Determine the (x, y) coordinate at the center of the cell enclosing the given text.  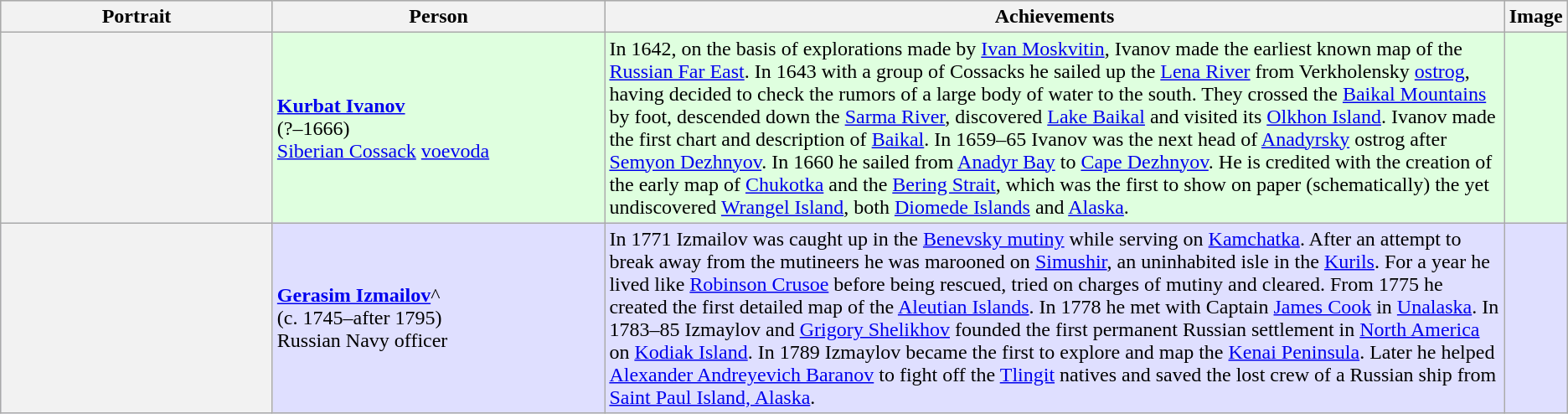
Kurbat Ivanov(?–1666)Siberian Cossack voevoda (439, 127)
Person (439, 17)
Image (1536, 17)
Gerasim Izmailov^(c. 1745–after 1795)Russian Navy officer (439, 318)
Portrait (137, 17)
Achievements (1055, 17)
